Provide the [x, y] coordinate of the cell's center where the given text is located.  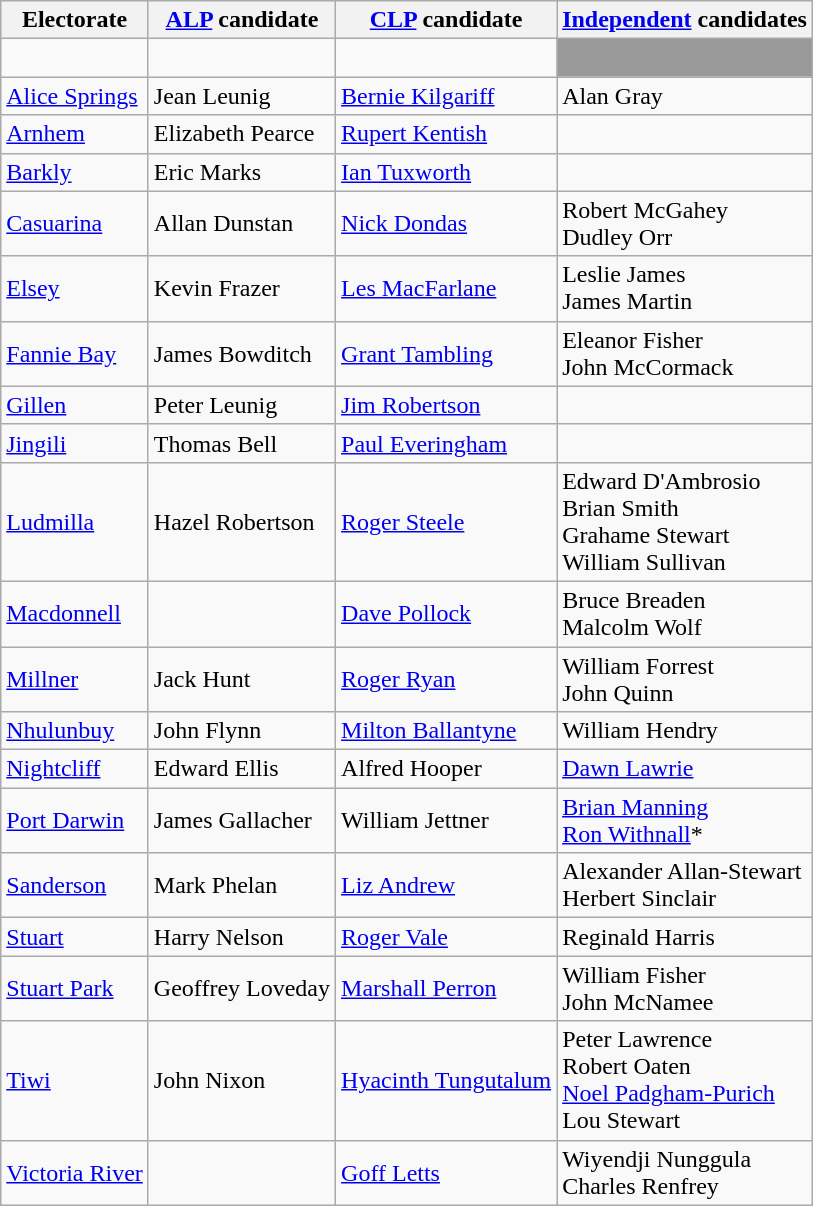
Harry Nelson [242, 937]
Edward Ellis [242, 769]
Hyacinth Tungutalum [446, 1080]
Alfred Hooper [446, 769]
Ludmilla [75, 522]
Sanderson [75, 886]
James Bowditch [242, 354]
Millner [75, 678]
Marshall Perron [446, 988]
James Gallacher [242, 820]
Nick Dondas [446, 224]
Independent candidates [685, 20]
Nightcliff [75, 769]
Roger Steele [446, 522]
Paul Everingham [446, 443]
Arnhem [75, 134]
CLP candidate [446, 20]
Jingili [75, 443]
Jim Robertson [446, 405]
Alan Gray [685, 96]
Allan Dunstan [242, 224]
Bernie Kilgariff [446, 96]
John Flynn [242, 731]
Fannie Bay [75, 354]
William Jettner [446, 820]
Edward D'AmbrosioBrian SmithGrahame StewartWilliam Sullivan [685, 522]
Victoria River [75, 1172]
Les MacFarlane [446, 288]
Stuart [75, 937]
Brian ManningRon Withnall* [685, 820]
Leslie JamesJames Martin [685, 288]
Wiyendji NunggulaCharles Renfrey [685, 1172]
Roger Vale [446, 937]
Tiwi [75, 1080]
Kevin Frazer [242, 288]
Hazel Robertson [242, 522]
Eleanor FisherJohn McCormack [685, 354]
Milton Ballantyne [446, 731]
Grant Tambling [446, 354]
Macdonnell [75, 614]
Dave Pollock [446, 614]
William FisherJohn McNamee [685, 988]
Goff Letts [446, 1172]
Ian Tuxworth [446, 172]
Roger Ryan [446, 678]
Alice Springs [75, 96]
Jean Leunig [242, 96]
Peter LawrenceRobert OatenNoel Padgham-PurichLou Stewart [685, 1080]
Casuarina [75, 224]
Elsey [75, 288]
William ForrestJohn Quinn [685, 678]
Jack Hunt [242, 678]
Liz Andrew [446, 886]
ALP candidate [242, 20]
William Hendry [685, 731]
Alexander Allan-StewartHerbert Sinclair [685, 886]
John Nixon [242, 1080]
Thomas Bell [242, 443]
Elizabeth Pearce [242, 134]
Mark Phelan [242, 886]
Eric Marks [242, 172]
Robert McGaheyDudley Orr [685, 224]
Reginald Harris [685, 937]
Peter Leunig [242, 405]
Dawn Lawrie [685, 769]
Bruce BreadenMalcolm Wolf [685, 614]
Stuart Park [75, 988]
Geoffrey Loveday [242, 988]
Rupert Kentish [446, 134]
Electorate [75, 20]
Port Darwin [75, 820]
Barkly [75, 172]
Nhulunbuy [75, 731]
Gillen [75, 405]
